Pinpoint the cell where the given text exists, returning its (x, y) midpoint coordinate. 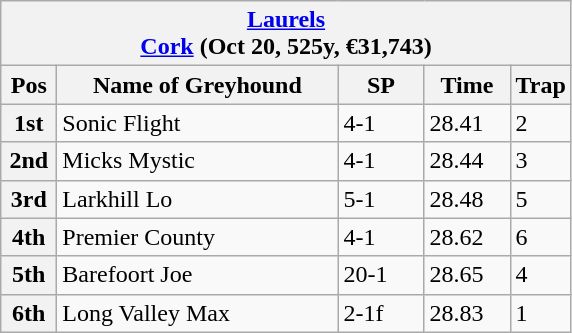
1st (29, 123)
Premier County (198, 237)
6th (29, 313)
Name of Greyhound (198, 85)
5th (29, 275)
5 (540, 199)
4 (540, 275)
LaurelsCork (Oct 20, 525y, €31,743) (286, 34)
1 (540, 313)
Larkhill Lo (198, 199)
SP (381, 85)
3 (540, 161)
Time (467, 85)
Barefoort Joe (198, 275)
28.62 (467, 237)
Micks Mystic (198, 161)
5-1 (381, 199)
28.83 (467, 313)
28.41 (467, 123)
2-1f (381, 313)
2 (540, 123)
28.44 (467, 161)
6 (540, 237)
Pos (29, 85)
Trap (540, 85)
4th (29, 237)
28.48 (467, 199)
28.65 (467, 275)
3rd (29, 199)
20-1 (381, 275)
Sonic Flight (198, 123)
Long Valley Max (198, 313)
2nd (29, 161)
